Pinpoint the cell where the given text exists, returning its [X, Y] midpoint coordinate. 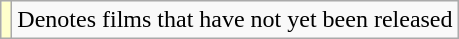
Denotes films that have not yet been released [235, 20]
